Scan for the cell matching the given text and deliver its [X, Y] coordinate at center. 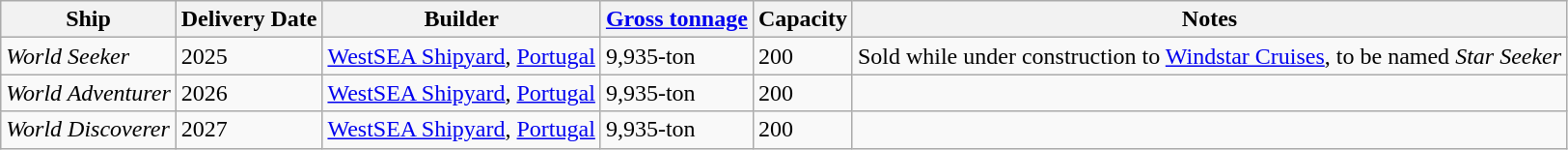
2027 [249, 130]
Builder [461, 19]
Ship [89, 19]
World Adventurer [89, 93]
World Discoverer [89, 130]
Gross tonnage [676, 19]
Delivery Date [249, 19]
Capacity [803, 19]
Sold while under construction to Windstar Cruises, to be named Star Seeker [1209, 56]
2026 [249, 93]
Notes [1209, 19]
2025 [249, 56]
World Seeker [89, 56]
